Scan for the cell matching the given text and deliver its (x, y) coordinate at center. 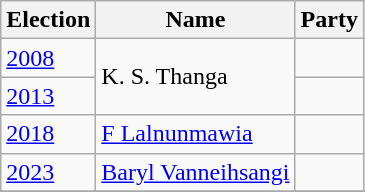
Baryl Vanneihsangi (196, 172)
Election (48, 20)
Party (329, 20)
Name (196, 20)
F Lalnunmawia (196, 134)
2018 (48, 134)
2023 (48, 172)
2008 (48, 58)
K. S. Thanga (196, 77)
2013 (48, 96)
